Identify which cell holds the provided text, then report its [X, Y] central coordinate. 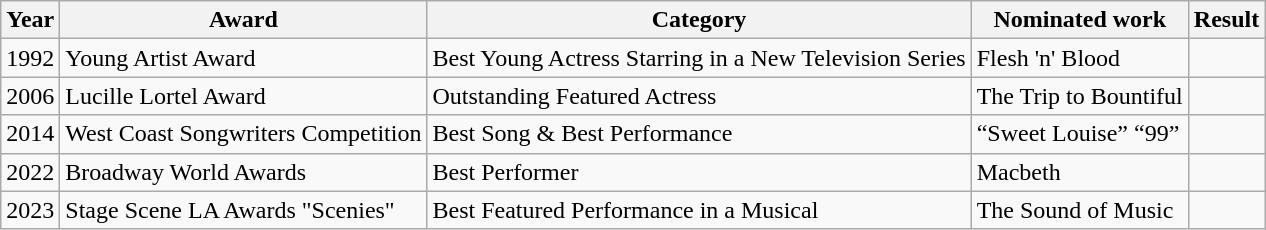
Result [1226, 20]
Award [244, 20]
West Coast Songwriters Competition [244, 134]
The Sound of Music [1080, 210]
2022 [30, 172]
The Trip to Bountiful [1080, 96]
Young Artist Award [244, 58]
Category [699, 20]
Best Young Actress Starring in a New Television Series [699, 58]
Macbeth [1080, 172]
Flesh 'n' Blood [1080, 58]
Broadway World Awards [244, 172]
2006 [30, 96]
2014 [30, 134]
Best Song & Best Performance [699, 134]
1992 [30, 58]
Outstanding Featured Actress [699, 96]
Best Featured Performance in a Musical [699, 210]
“Sweet Louise” “99” [1080, 134]
2023 [30, 210]
Best Performer [699, 172]
Lucille Lortel Award [244, 96]
Nominated work [1080, 20]
Stage Scene LA Awards "Scenies" [244, 210]
Year [30, 20]
